Find where the given text appears and provide that cell's center as [x, y] coordinate. 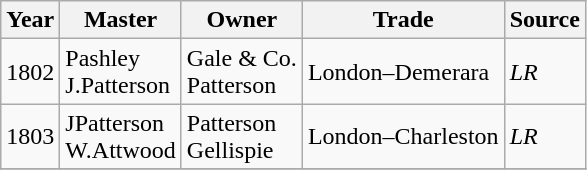
Year [30, 20]
London–Charleston [403, 136]
Master [121, 20]
Gale & Co.Patterson [242, 72]
Trade [403, 20]
Owner [242, 20]
Source [544, 20]
JPattersonW.Attwood [121, 136]
1802 [30, 72]
London–Demerara [403, 72]
PashleyJ.Patterson [121, 72]
1803 [30, 136]
PattersonGellispie [242, 136]
